Identify which cell holds the provided text, then report its [x, y] central coordinate. 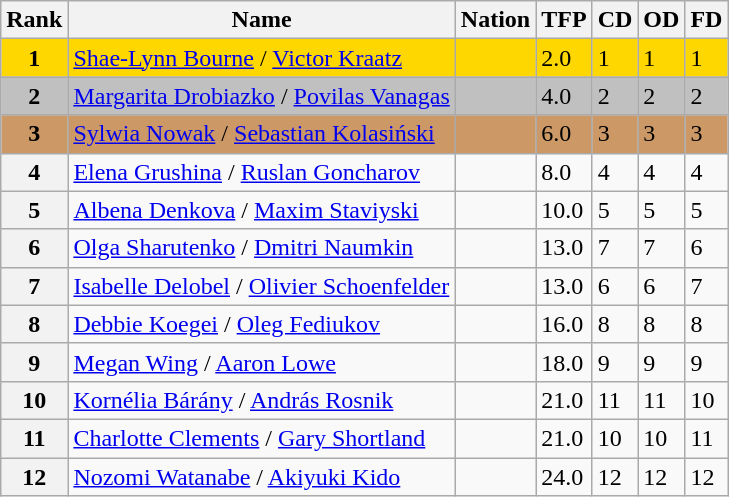
18.0 [564, 362]
6.0 [564, 134]
Nation [495, 20]
Nozomi Watanabe / Akiyuki Kido [262, 477]
10.0 [564, 210]
24.0 [564, 477]
Shae-Lynn Bourne / Victor Kraatz [262, 58]
CD [615, 20]
Sylwia Nowak / Sebastian Kolasiński [262, 134]
Megan Wing / Aaron Lowe [262, 362]
8.0 [564, 172]
OD [662, 20]
Olga Sharutenko / Dmitri Naumkin [262, 248]
4.0 [564, 96]
Isabelle Delobel / Olivier Schoenfelder [262, 286]
Debbie Koegei / Oleg Fediukov [262, 324]
FD [706, 20]
Charlotte Clements / Gary Shortland [262, 438]
Margarita Drobiazko / Povilas Vanagas [262, 96]
TFP [564, 20]
16.0 [564, 324]
Rank [34, 20]
Kornélia Bárány / András Rosnik [262, 400]
Name [262, 20]
Elena Grushina / Ruslan Goncharov [262, 172]
2.0 [564, 58]
Albena Denkova / Maxim Staviyski [262, 210]
